Search for the cell housing the specified text and yield its (X, Y) center coordinate. 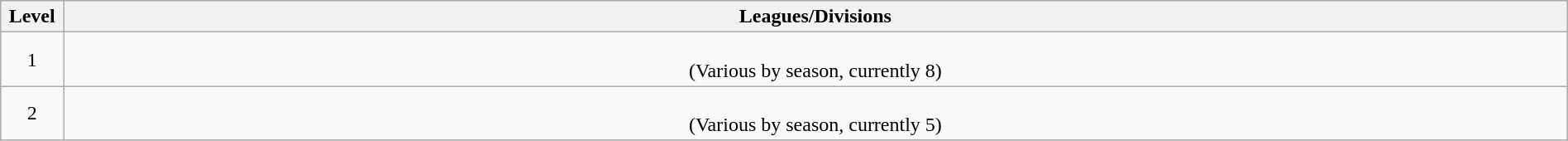
1 (32, 60)
2 (32, 113)
Leagues/Divisions (815, 17)
(Various by season, currently 5) (815, 113)
Level (32, 17)
(Various by season, currently 8) (815, 60)
